For the text-containing cell, return its midpoint in (x, y) coordinate format. 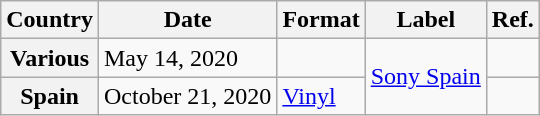
Ref. (512, 20)
Format (321, 20)
Date (187, 20)
Spain (50, 96)
October 21, 2020 (187, 96)
Vinyl (321, 96)
Country (50, 20)
Sony Spain (426, 77)
Label (426, 20)
May 14, 2020 (187, 58)
Various (50, 58)
